Search for the cell housing the specified text and yield its (X, Y) center coordinate. 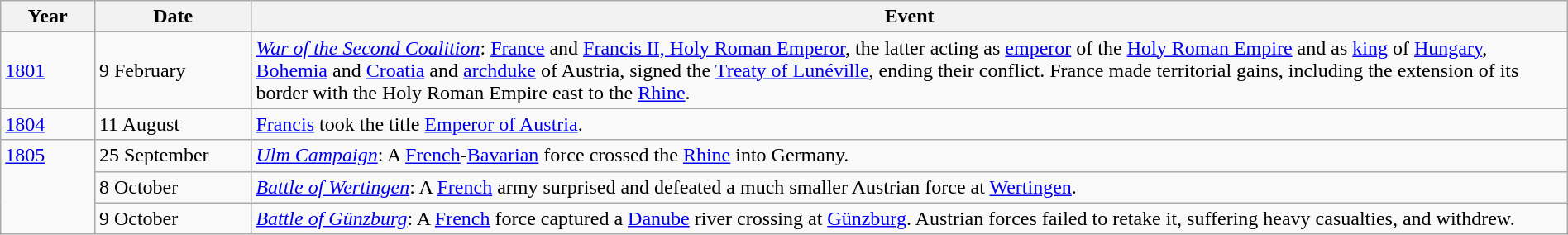
9 October (172, 218)
Francis took the title Emperor of Austria. (910, 124)
8 October (172, 187)
25 September (172, 156)
Year (48, 17)
11 August (172, 124)
Ulm Campaign: A French-Bavarian force crossed the Rhine into Germany. (910, 156)
9 February (172, 70)
1801 (48, 70)
Date (172, 17)
1805 (48, 187)
Event (910, 17)
1804 (48, 124)
Battle of Wertingen: A French army surprised and defeated a much smaller Austrian force at Wertingen. (910, 187)
